Return [X, Y] of the center of cell containing provided text 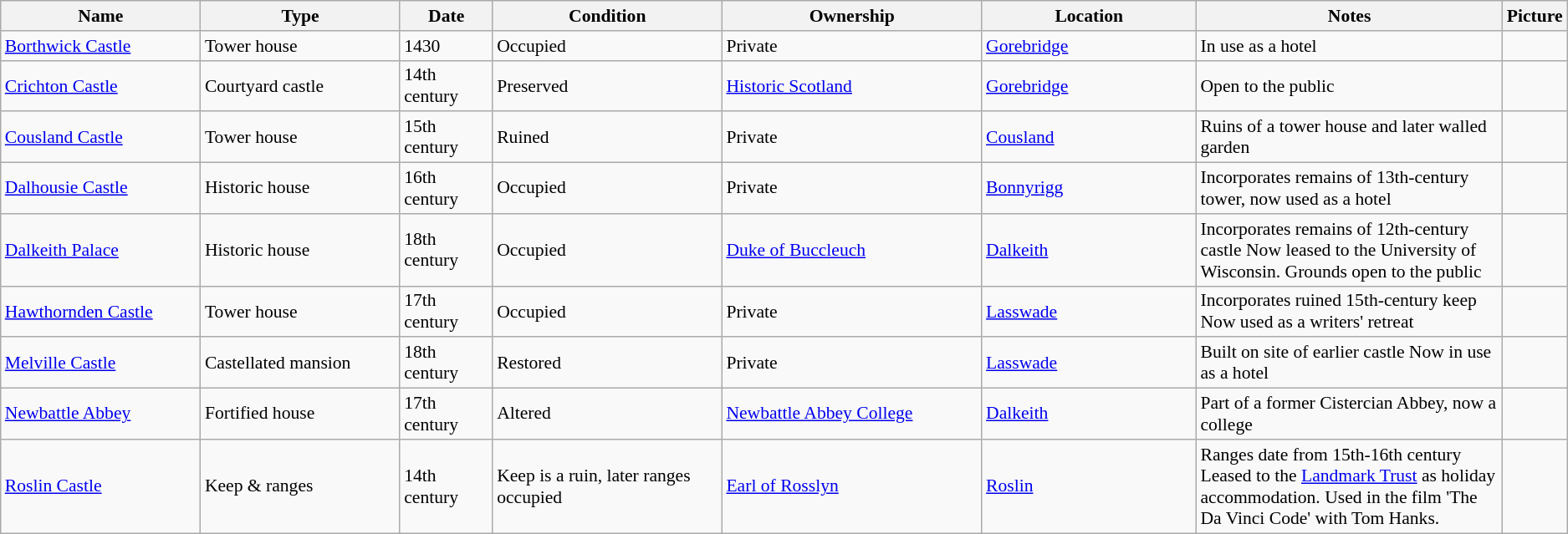
Borthwick Castle [100, 46]
Newbattle Abbey [100, 414]
Incorporates remains of 12th-century castle Now leased to the University of Wisconsin. Grounds open to the public [1349, 251]
Notes [1349, 16]
Open to the public [1349, 85]
In use as a hotel [1349, 46]
Crichton Castle [100, 85]
Castellated mansion [300, 363]
Dalkeith Palace [100, 251]
Melville Castle [100, 363]
Restored [607, 363]
Earl of Rosslyn [851, 486]
Fortified house [300, 414]
Ranges date from 15th-16th century Leased to the Landmark Trust as holiday accommodation. Used in the film 'The Da Vinci Code' with Tom Hanks. [1349, 486]
Keep & ranges [300, 486]
Dalhousie Castle [100, 189]
Keep is a ruin, later ranges occupied [607, 486]
15th century [447, 137]
Cousland [1089, 137]
16th century [447, 189]
Duke of Buccleuch [851, 251]
Ownership [851, 16]
Roslin Castle [100, 486]
Historic Scotland [851, 85]
Picture [1535, 16]
Ruins of a tower house and later walled garden [1349, 137]
Built on site of earlier castle Now in use as a hotel [1349, 363]
Incorporates ruined 15th-century keep Now used as a writers' retreat [1349, 311]
Condition [607, 16]
Roslin [1089, 486]
Part of a former Cistercian Abbey, now a college [1349, 414]
Preserved [607, 85]
1430 [447, 46]
Altered [607, 414]
Hawthornden Castle [100, 311]
Ruined [607, 137]
Type [300, 16]
Date [447, 16]
Location [1089, 16]
Courtyard castle [300, 85]
Incorporates remains of 13th-century tower, now used as a hotel [1349, 189]
Name [100, 16]
Newbattle Abbey College [851, 414]
Bonnyrigg [1089, 189]
Cousland Castle [100, 137]
